Output the (x, y) coordinate of the center of the cell containing the given text.  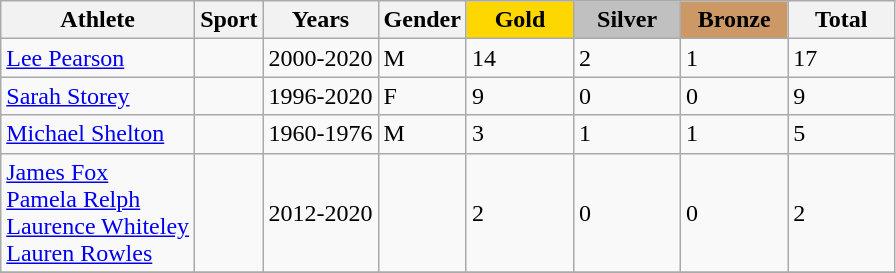
2012-2020 (320, 212)
Michael Shelton (98, 134)
F (422, 96)
5 (842, 134)
3 (520, 134)
2000-2020 (320, 58)
Athlete (98, 20)
1960-1976 (320, 134)
14 (520, 58)
Gender (422, 20)
Total (842, 20)
Bronze (734, 20)
Lee Pearson (98, 58)
Years (320, 20)
Gold (520, 20)
17 (842, 58)
Sport (229, 20)
Silver (628, 20)
1996-2020 (320, 96)
James FoxPamela RelphLaurence WhiteleyLauren Rowles (98, 212)
Sarah Storey (98, 96)
